Search for the cell housing the specified text and yield its (x, y) center coordinate. 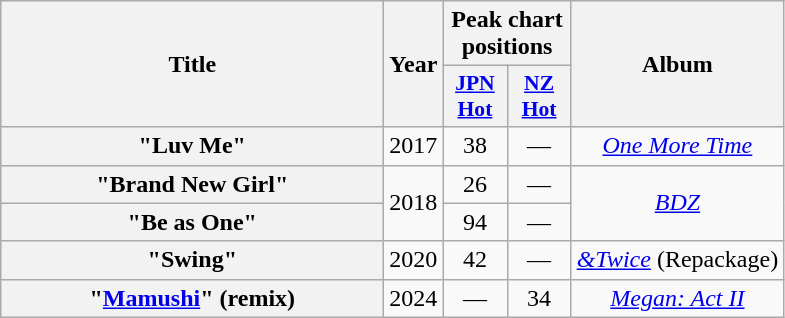
JPNHot (475, 96)
42 (475, 260)
Title (192, 64)
One More Time (678, 146)
38 (475, 146)
Album (678, 64)
Peak chart positions (507, 34)
Year (414, 64)
2024 (414, 298)
"Brand New Girl" (192, 184)
Megan: Act II (678, 298)
2020 (414, 260)
"Mamushi" (remix) (192, 298)
"Luv Me" (192, 146)
"Be as One" (192, 222)
NZ Hot (539, 96)
34 (539, 298)
"Swing" (192, 260)
2018 (414, 203)
94 (475, 222)
BDZ (678, 203)
26 (475, 184)
&Twice (Repackage) (678, 260)
2017 (414, 146)
